For the text-containing cell, return its midpoint in [x, y] coordinate format. 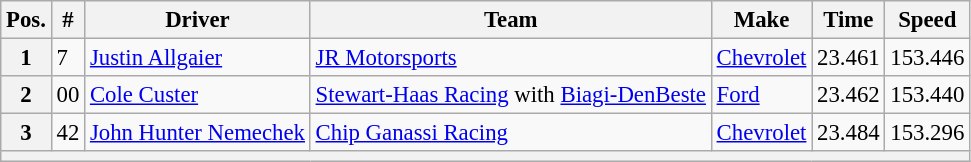
Stewart-Haas Racing with Biagi-DenBeste [510, 95]
Ford [761, 95]
23.484 [848, 133]
23.462 [848, 95]
Time [848, 20]
1 [26, 58]
Team [510, 20]
Cole Custer [198, 95]
JR Motorsports [510, 58]
# [68, 20]
153.440 [928, 95]
23.461 [848, 58]
42 [68, 133]
Chip Ganassi Racing [510, 133]
153.296 [928, 133]
Justin Allgaier [198, 58]
John Hunter Nemechek [198, 133]
Make [761, 20]
Speed [928, 20]
2 [26, 95]
7 [68, 58]
3 [26, 133]
Driver [198, 20]
153.446 [928, 58]
00 [68, 95]
Pos. [26, 20]
